From the cell containing the given text, extract its center point as [x, y] coordinate. 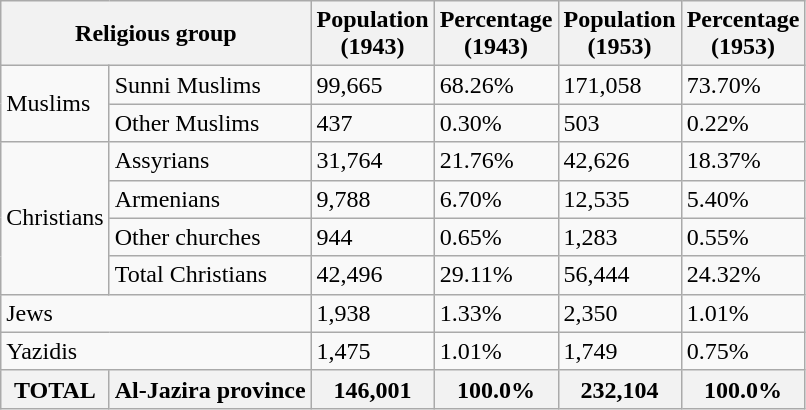
9,788 [372, 199]
Religious group [156, 34]
Assyrians [210, 161]
73.70% [743, 85]
6.70% [496, 199]
Population(1943) [372, 34]
Jews [156, 313]
Sunni Muslims [210, 85]
232,104 [620, 389]
Percentage(1953) [743, 34]
944 [372, 237]
1,938 [372, 313]
42,626 [620, 161]
Population(1953) [620, 34]
2,350 [620, 313]
Al-Jazira province [210, 389]
Total Christians [210, 275]
171,058 [620, 85]
TOTAL [55, 389]
437 [372, 123]
1.33% [496, 313]
0.30% [496, 123]
Yazidis [156, 351]
0.75% [743, 351]
12,535 [620, 199]
24.32% [743, 275]
56,444 [620, 275]
99,665 [372, 85]
31,764 [372, 161]
68.26% [496, 85]
Percentage(1943) [496, 34]
Other churches [210, 237]
1,283 [620, 237]
0.22% [743, 123]
0.65% [496, 237]
0.55% [743, 237]
Other Muslims [210, 123]
Christians [55, 218]
21.76% [496, 161]
1,475 [372, 351]
Muslims [55, 104]
Armenians [210, 199]
1,749 [620, 351]
5.40% [743, 199]
42,496 [372, 275]
29.11% [496, 275]
18.37% [743, 161]
146,001 [372, 389]
503 [620, 123]
